Capture the cell that displays the provided text and extract its (x, y) central coordinate. 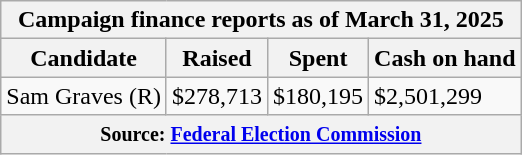
Spent (318, 58)
Campaign finance reports as of March 31, 2025 (261, 20)
Cash on hand (445, 58)
Raised (216, 58)
$2,501,299 (445, 96)
Sam Graves (R) (84, 96)
$180,195 (318, 96)
$278,713 (216, 96)
Candidate (84, 58)
Source: Federal Election Commission (261, 134)
